Provide the (X, Y) coordinate of the cell's center where the given text is located.  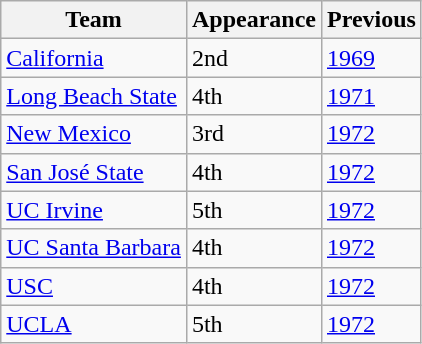
UC Santa Barbara (94, 248)
2nd (254, 58)
California (94, 58)
3rd (254, 134)
UCLA (94, 324)
Long Beach State (94, 96)
UC Irvine (94, 210)
San José State (94, 172)
Previous (371, 20)
USC (94, 286)
1971 (371, 96)
1969 (371, 58)
Appearance (254, 20)
Team (94, 20)
New Mexico (94, 134)
